Scan for the cell matching the given text and deliver its (X, Y) coordinate at center. 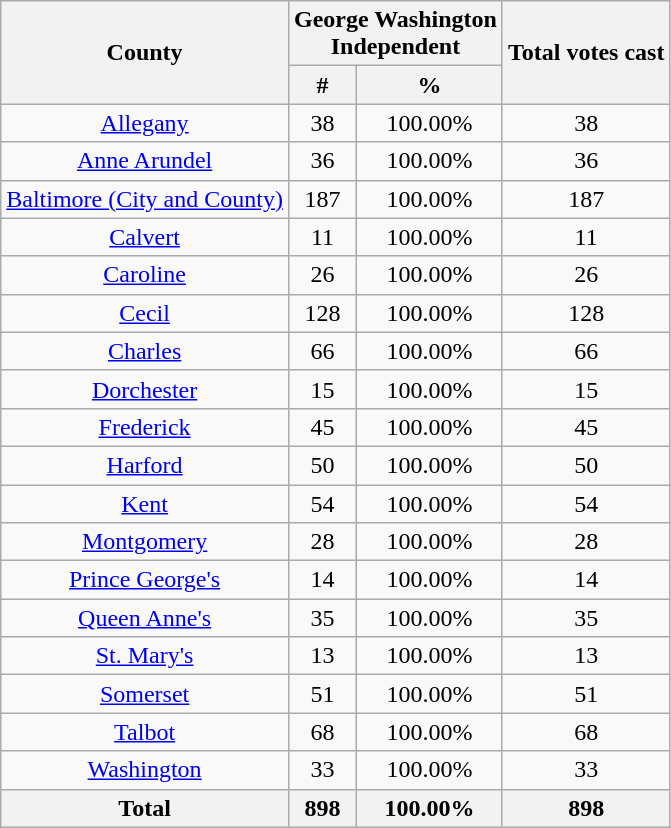
Somerset (145, 694)
Talbot (145, 732)
Calvert (145, 237)
# (322, 85)
% (429, 85)
Total (145, 808)
Montgomery (145, 542)
George WashingtonIndependent (395, 34)
Frederick (145, 427)
Harford (145, 465)
Queen Anne's (145, 618)
St. Mary's (145, 656)
Total votes cast (586, 52)
County (145, 52)
Prince George's (145, 580)
Charles (145, 351)
Baltimore (City and County) (145, 199)
Kent (145, 503)
Caroline (145, 275)
Allegany (145, 123)
Washington (145, 770)
Anne Arundel (145, 161)
Cecil (145, 313)
Dorchester (145, 389)
